Capture the cell that displays the provided text and extract its [X, Y] central coordinate. 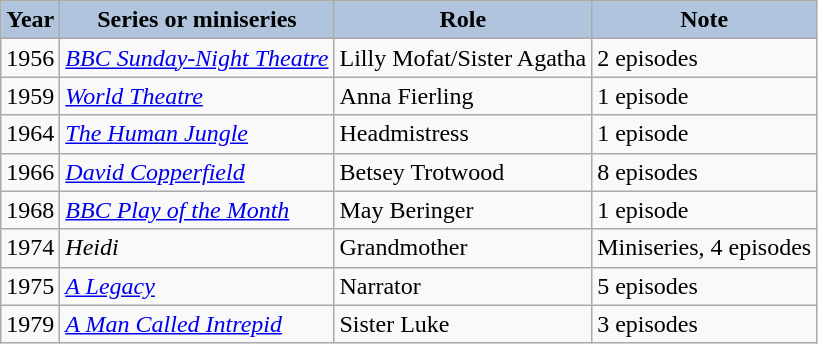
Lilly Mofat/Sister Agatha [463, 58]
Betsey Trotwood [463, 172]
1979 [30, 324]
The Human Jungle [197, 134]
3 episodes [704, 324]
Heidi [197, 248]
8 episodes [704, 172]
Headmistress [463, 134]
1964 [30, 134]
A Legacy [197, 286]
Narrator [463, 286]
Sister Luke [463, 324]
BBC Play of the Month [197, 210]
David Copperfield [197, 172]
1956 [30, 58]
A Man Called Intrepid [197, 324]
Note [704, 20]
May Beringer [463, 210]
Year [30, 20]
World Theatre [197, 96]
2 episodes [704, 58]
1974 [30, 248]
1968 [30, 210]
Anna Fierling [463, 96]
Role [463, 20]
1966 [30, 172]
Grandmother [463, 248]
Series or miniseries [197, 20]
1975 [30, 286]
5 episodes [704, 286]
1959 [30, 96]
BBC Sunday-Night Theatre [197, 58]
Miniseries, 4 episodes [704, 248]
